Return the (X, Y) coordinate for the center point of the cell that contains the specified text.  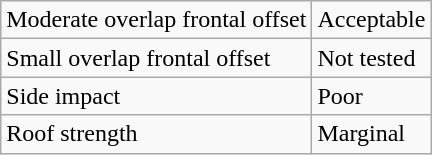
Not tested (372, 58)
Poor (372, 96)
Acceptable (372, 20)
Side impact (156, 96)
Moderate overlap frontal offset (156, 20)
Roof strength (156, 134)
Marginal (372, 134)
Small overlap frontal offset (156, 58)
